From the cell containing the given text, extract its center point as [X, Y] coordinate. 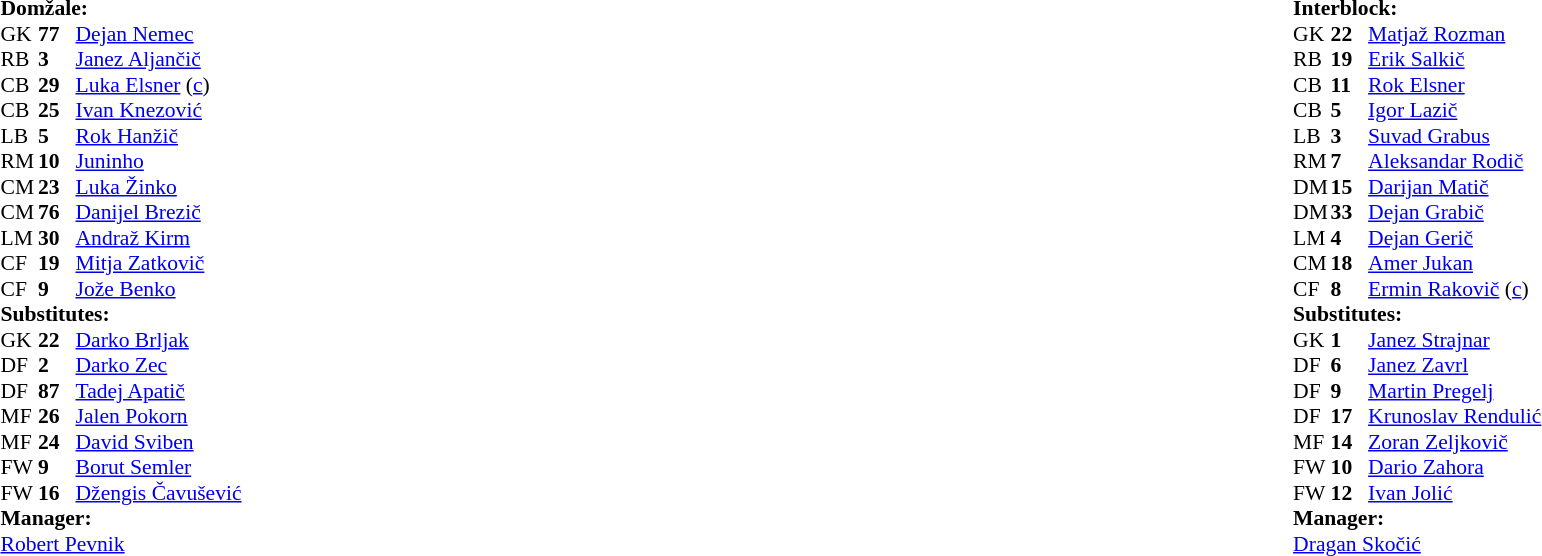
Danijel Brezič [159, 213]
Aleksandar Rodič [1454, 161]
23 [57, 187]
Zoran Zeljkovič [1454, 442]
17 [1350, 417]
Ivan Knezović [159, 111]
26 [57, 417]
14 [1350, 442]
Dario Zahora [1454, 467]
8 [1350, 289]
24 [57, 442]
Igor Lazič [1454, 111]
Krunoslav Rendulić [1454, 417]
Andraž Kirm [159, 238]
87 [57, 391]
Ermin Rakovič (c) [1454, 289]
Martin Pregelj [1454, 391]
11 [1350, 85]
77 [57, 34]
Luka Žinko [159, 187]
Amer Jukan [1454, 263]
Suvad Grabus [1454, 136]
Mitja Zatkovič [159, 263]
1 [1350, 340]
Ivan Jolić [1454, 493]
Janez Aljančič [159, 59]
Tadej Apatič [159, 391]
Erik Salkič [1454, 59]
29 [57, 85]
Luka Elsner (c) [159, 85]
Jalen Pokorn [159, 417]
25 [57, 111]
Darijan Matič [1454, 187]
18 [1350, 263]
6 [1350, 365]
Janez Strajnar [1454, 340]
15 [1350, 187]
16 [57, 493]
Janez Zavrl [1454, 365]
David Sviben [159, 442]
Rok Hanžič [159, 136]
12 [1350, 493]
76 [57, 213]
Darko Zec [159, 365]
Dejan Grabič [1454, 213]
7 [1350, 161]
Dejan Nemec [159, 34]
33 [1350, 213]
Rok Elsner [1454, 85]
Dejan Gerič [1454, 238]
Juninho [159, 161]
4 [1350, 238]
Borut Semler [159, 467]
Matjaž Rozman [1454, 34]
Jože Benko [159, 289]
Džengis Čavušević [159, 493]
Darko Brljak [159, 340]
2 [57, 365]
30 [57, 238]
